Detect which cell encompasses the target text, then output its (x, y) center coordinate. 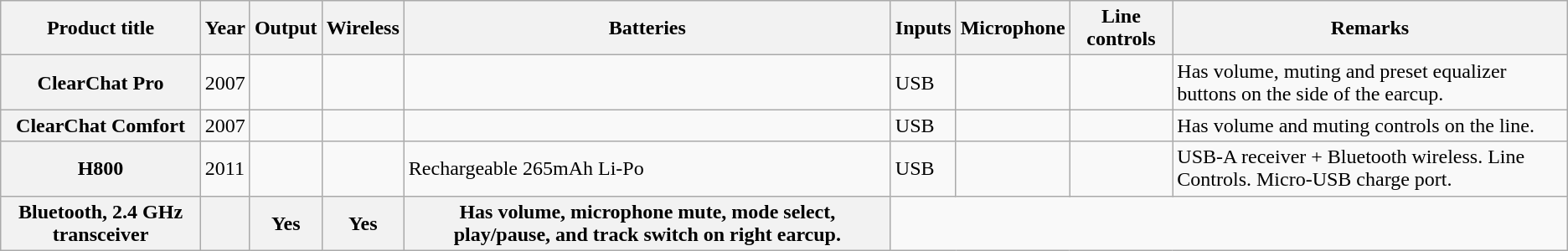
ClearChat Pro (101, 82)
Bluetooth, 2.4 GHz transceiver (101, 223)
Product title (101, 28)
Has volume, microphone mute, mode select, play/pause, and track switch on right earcup. (647, 223)
Output (286, 28)
Wireless (363, 28)
H800 (101, 169)
ClearChat Comfort (101, 125)
Year (224, 28)
Remarks (1370, 28)
Line controls (1121, 28)
Has volume and muting controls on the line. (1370, 125)
Microphone (1013, 28)
USB-A receiver + Bluetooth wireless. Line Controls. Micro-USB charge port. (1370, 169)
2011 (224, 169)
Rechargeable 265mAh Li-Po (647, 169)
Inputs (923, 28)
Batteries (647, 28)
Has volume, muting and preset equalizer buttons on the side of the earcup. (1370, 82)
